Provide the [x, y] coordinate of the cell's center where the given text is located.  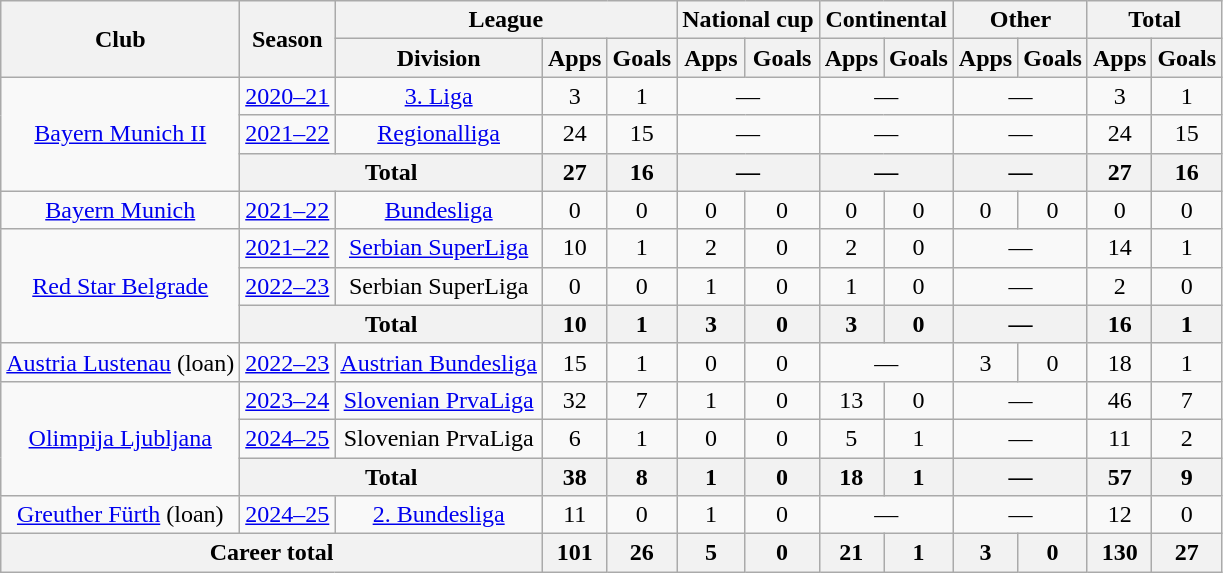
6 [575, 438]
12 [1119, 515]
3. Liga [439, 96]
Regionalliga [439, 134]
21 [851, 553]
Greuther Fürth (loan) [120, 515]
Austrian Bundesliga [439, 362]
8 [642, 477]
Other [1020, 20]
2020–21 [288, 96]
Career total [272, 553]
2023–24 [288, 400]
Olimpija Ljubljana [120, 438]
National cup [748, 20]
Red Star Belgrade [120, 286]
26 [642, 553]
Bayern Munich [120, 210]
League [506, 20]
Division [439, 58]
101 [575, 553]
Bayern Munich II [120, 134]
Club [120, 39]
13 [851, 400]
Bundesliga [439, 210]
46 [1119, 400]
38 [575, 477]
130 [1119, 553]
Austria Lustenau (loan) [120, 362]
32 [575, 400]
2. Bundesliga [439, 515]
57 [1119, 477]
Season [288, 39]
9 [1187, 477]
14 [1119, 248]
Continental [886, 20]
